Identify which cell holds the provided text, then report its (X, Y) central coordinate. 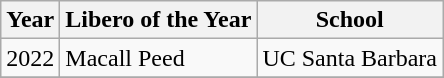
Year (30, 20)
Macall Peed (158, 58)
UC Santa Barbara (350, 58)
2022 (30, 58)
School (350, 20)
Libero of the Year (158, 20)
